Identify which cell holds the provided text, then report its (x, y) central coordinate. 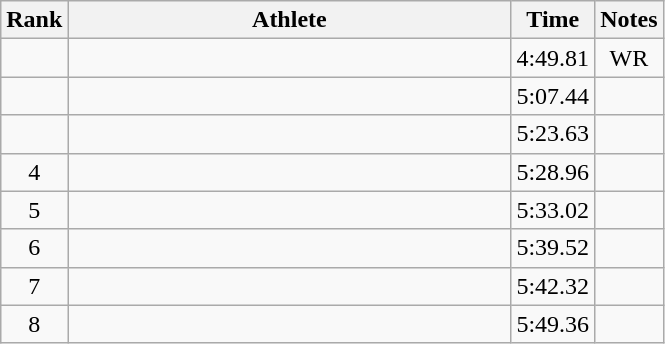
Athlete (290, 20)
Rank (34, 20)
5:42.32 (553, 286)
4:49.81 (553, 58)
Time (553, 20)
5:39.52 (553, 248)
8 (34, 324)
5 (34, 210)
4 (34, 172)
5:07.44 (553, 96)
7 (34, 286)
6 (34, 248)
5:23.63 (553, 134)
5:28.96 (553, 172)
WR (629, 58)
5:33.02 (553, 210)
Notes (629, 20)
5:49.36 (553, 324)
